Extract the (X, Y) coordinate from the center of the cell holding the provided text.  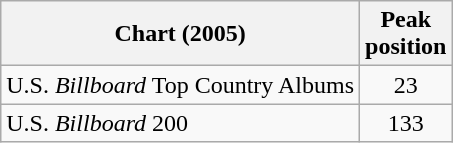
Peakposition (406, 34)
Chart (2005) (180, 34)
133 (406, 123)
23 (406, 85)
U.S. Billboard Top Country Albums (180, 85)
U.S. Billboard 200 (180, 123)
